Return [x, y] of the center of cell containing provided text 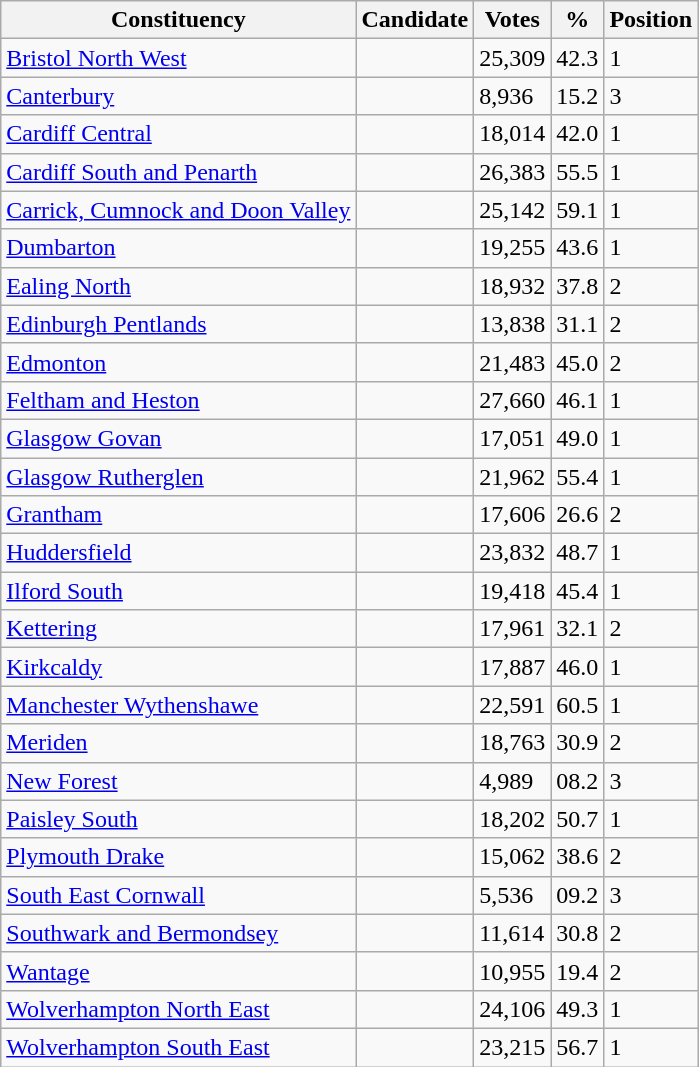
Wolverhampton North East [178, 1009]
43.6 [578, 248]
55.4 [578, 477]
Carrick, Cumnock and Doon Valley [178, 210]
45.4 [578, 591]
Canterbury [178, 96]
Wantage [178, 971]
38.6 [578, 857]
Glasgow Rutherglen [178, 477]
19,418 [512, 591]
Edmonton [178, 362]
Manchester Wythenshawe [178, 705]
21,962 [512, 477]
23,215 [512, 1047]
Cardiff South and Penarth [178, 172]
% [578, 20]
Cardiff Central [178, 134]
09.2 [578, 895]
19,255 [512, 248]
Ealing North [178, 286]
31.1 [578, 324]
22,591 [512, 705]
Southwark and Bermondsey [178, 933]
18,014 [512, 134]
50.7 [578, 819]
26,383 [512, 172]
42.3 [578, 58]
27,660 [512, 400]
42.0 [578, 134]
17,887 [512, 667]
Constituency [178, 20]
18,763 [512, 743]
18,202 [512, 819]
56.7 [578, 1047]
49.3 [578, 1009]
Huddersfield [178, 553]
37.8 [578, 286]
Kettering [178, 629]
26.6 [578, 515]
46.0 [578, 667]
59.1 [578, 210]
15,062 [512, 857]
21,483 [512, 362]
Kirkcaldy [178, 667]
60.5 [578, 705]
49.0 [578, 438]
13,838 [512, 324]
25,142 [512, 210]
South East Cornwall [178, 895]
Edinburgh Pentlands [178, 324]
Dumbarton [178, 248]
17,606 [512, 515]
48.7 [578, 553]
15.2 [578, 96]
08.2 [578, 781]
Meriden [178, 743]
32.1 [578, 629]
55.5 [578, 172]
Paisley South [178, 819]
19.4 [578, 971]
4,989 [512, 781]
New Forest [178, 781]
46.1 [578, 400]
Glasgow Govan [178, 438]
Plymouth Drake [178, 857]
30.8 [578, 933]
Ilford South [178, 591]
24,106 [512, 1009]
5,536 [512, 895]
8,936 [512, 96]
18,932 [512, 286]
17,051 [512, 438]
45.0 [578, 362]
10,955 [512, 971]
Bristol North West [178, 58]
25,309 [512, 58]
Position [651, 20]
Feltham and Heston [178, 400]
Candidate [415, 20]
11,614 [512, 933]
23,832 [512, 553]
Wolverhampton South East [178, 1047]
Grantham [178, 515]
17,961 [512, 629]
30.9 [578, 743]
Votes [512, 20]
